Locate the cell with the specified text and output its (x, y) center coordinate. 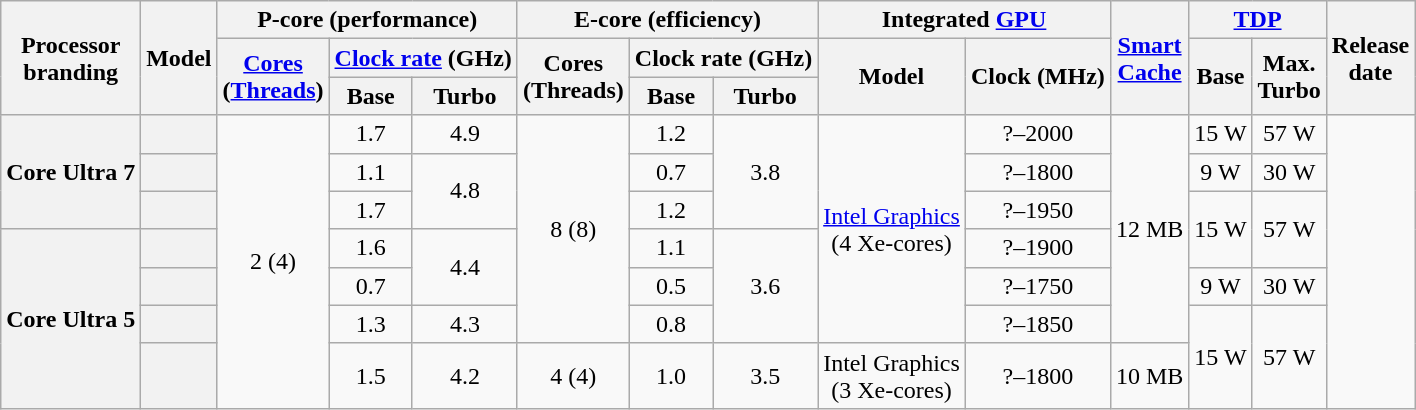
1.5 (370, 376)
Intel Graphics(3 Xe-cores) (892, 376)
Clock (MHz) (1038, 77)
2 (4) (273, 262)
0.5 (670, 286)
4.8 (464, 191)
Releasedate (1370, 58)
Core Ultra 5 (71, 318)
10 MB (1149, 376)
E-core (efficiency) (667, 20)
4.3 (464, 324)
?–1900 (1038, 248)
TDP (1258, 20)
?–1750 (1038, 286)
3.5 (766, 376)
1.3 (370, 324)
Intel Graphics(4 Xe-cores) (892, 229)
Processorbranding (71, 58)
4.9 (464, 134)
Max.Turbo (1289, 77)
?–2000 (1038, 134)
1.0 (670, 376)
3.8 (766, 172)
?–1850 (1038, 324)
Core Ultra 7 (71, 172)
0.8 (670, 324)
4 (4) (573, 376)
3.6 (766, 286)
1.6 (370, 248)
4.2 (464, 376)
P-core (performance) (367, 20)
Integrated GPU (964, 20)
4.4 (464, 267)
?–1950 (1038, 210)
SmartCache (1149, 58)
12 MB (1149, 229)
8 (8) (573, 229)
